From the cell containing the given text, extract its center point as [X, Y] coordinate. 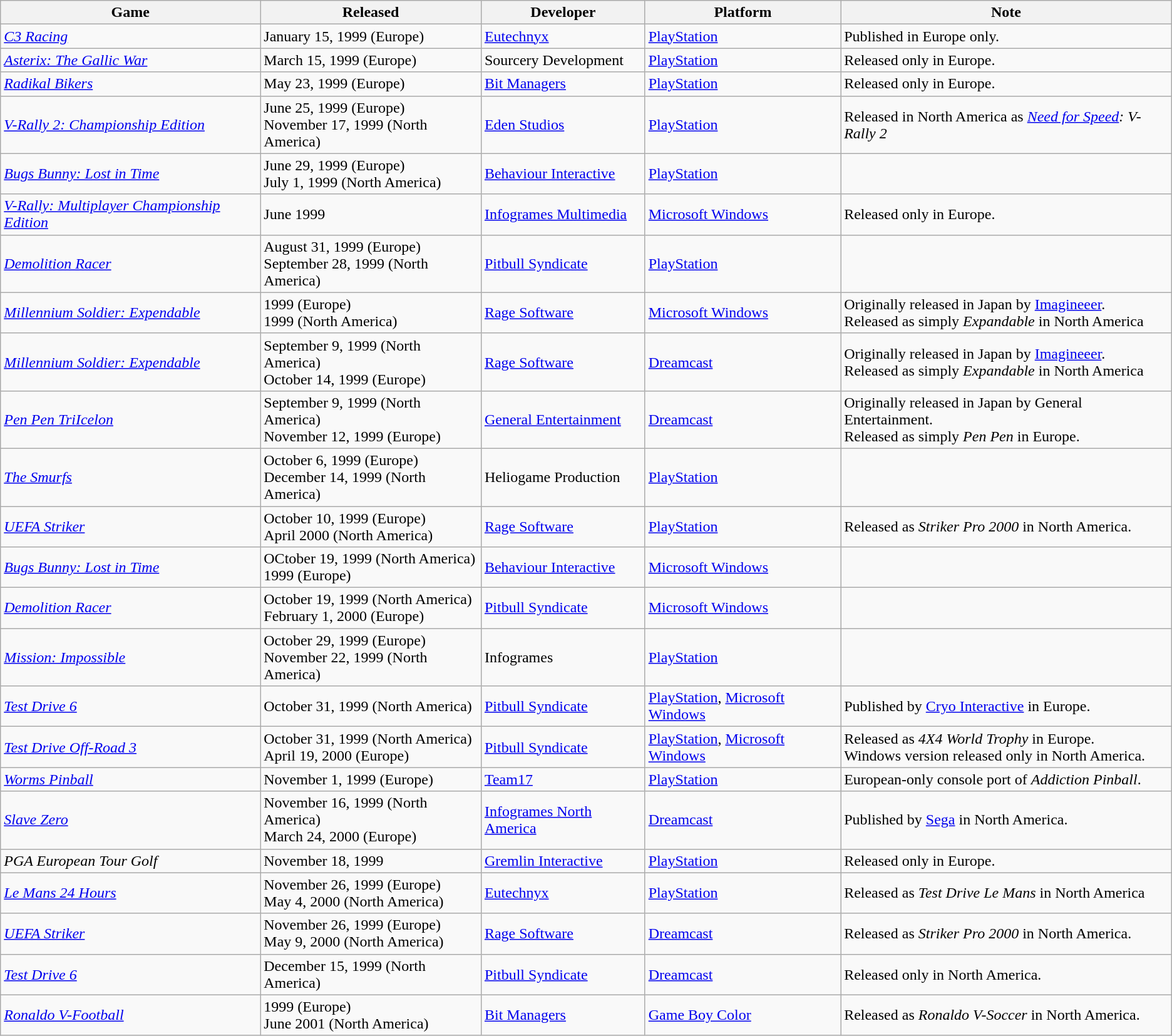
General Entertainment [563, 419]
Heliogame Production [563, 477]
Ronaldo V-Football [130, 1015]
Released only in North America. [1007, 974]
C3 Racing [130, 36]
Gremlin Interactive [563, 861]
November 18, 1999 [371, 861]
Infogrames North America [563, 820]
Eden Studios [563, 125]
Note [1007, 13]
Team17 [563, 779]
Infogrames Multimedia [563, 214]
Released in North America as Need for Speed: V-Rally 2 [1007, 125]
December 15, 1999 (North America) [371, 974]
Sourcery Development [563, 60]
November 16, 1999 (North America)March 24, 2000 (Europe) [371, 820]
Game [130, 13]
Released as Test Drive Le Mans in North America [1007, 893]
January 15, 1999 (Europe) [371, 36]
October 19, 1999 (North America)February 1, 2000 (Europe) [371, 608]
August 31, 1999 (Europe)September 28, 1999 (North America) [371, 264]
1999 (Europe)June 2001 (North America) [371, 1015]
Asterix: The Gallic War [130, 60]
Worms Pinball [130, 779]
Mission: Impossible [130, 657]
PGA European Tour Golf [130, 861]
Test Drive Off-Road 3 [130, 747]
Platform [743, 13]
June 1999 [371, 214]
March 15, 1999 (Europe) [371, 60]
November 1, 1999 (Europe) [371, 779]
Published by Sega in North America. [1007, 820]
September 9, 1999 (North America)October 14, 1999 (Europe) [371, 362]
Infogrames [563, 657]
Released [371, 13]
Radikal Bikers [130, 84]
Released as Ronaldo V-Soccer in North America. [1007, 1015]
Published in Europe only. [1007, 36]
October 10, 1999 (Europe)April 2000 (North America) [371, 526]
OCtober 19, 1999 (North America)1999 (Europe) [371, 567]
June 25, 1999 (Europe)November 17, 1999 (North America) [371, 125]
The Smurfs [130, 477]
September 9, 1999 (North America)November 12, 1999 (Europe) [371, 419]
Released as 4X4 World Trophy in Europe.Windows version released only in North America. [1007, 747]
Game Boy Color [743, 1015]
Developer [563, 13]
V-Rally 2: Championship Edition [130, 125]
October 31, 1999 (North America) [371, 706]
Pen Pen TriIcelon [130, 419]
Le Mans 24 Hours [130, 893]
Originally released in Japan by General Entertainment.Released as simply Pen Pen in Europe. [1007, 419]
1999 (Europe)1999 (North America) [371, 313]
Published by Cryo Interactive in Europe. [1007, 706]
October 31, 1999 (North America)April 19, 2000 (Europe) [371, 747]
November 26, 1999 (Europe)May 9, 2000 (North America) [371, 934]
European-only console port of Addiction Pinball. [1007, 779]
May 23, 1999 (Europe) [371, 84]
October 29, 1999 (Europe)November 22, 1999 (North America) [371, 657]
June 29, 1999 (Europe)July 1, 1999 (North America) [371, 174]
October 6, 1999 (Europe)December 14, 1999 (North America) [371, 477]
V-Rally: Multiplayer Championship Edition [130, 214]
November 26, 1999 (Europe)May 4, 2000 (North America) [371, 893]
Slave Zero [130, 820]
